Identify which cell holds the provided text, then report its [x, y] central coordinate. 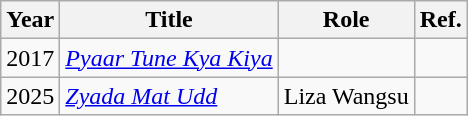
Zyada Mat Udd [169, 96]
Year [30, 20]
2017 [30, 58]
Pyaar Tune Kya Kiya [169, 58]
Ref. [440, 20]
Role [346, 20]
Liza Wangsu [346, 96]
Title [169, 20]
2025 [30, 96]
